Pinpoint the cell where the given text exists, returning its [X, Y] midpoint coordinate. 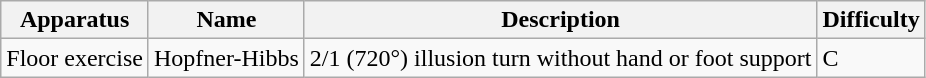
Difficulty [871, 20]
Description [560, 20]
Apparatus [75, 20]
Hopfner-Hibbs [226, 58]
Name [226, 20]
C [871, 58]
2/1 (720°) illusion turn without hand or foot support [560, 58]
Floor exercise [75, 58]
